From the cell containing the given text, extract its center point as (x, y) coordinate. 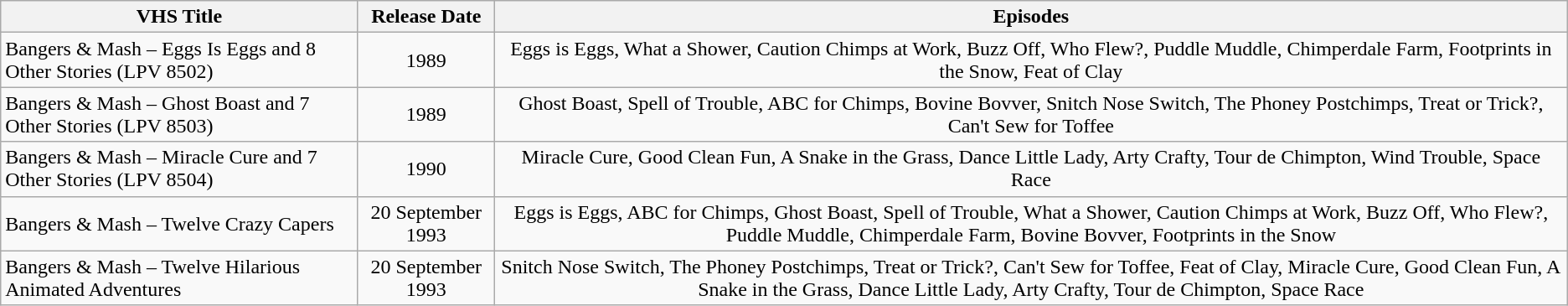
Release Date (426, 17)
Bangers & Mash – Twelve Crazy Capers (179, 223)
Bangers & Mash – Twelve Hilarious Animated Adventures (179, 278)
Bangers & Mash – Ghost Boast and 7 Other Stories (LPV 8503) (179, 114)
Miracle Cure, Good Clean Fun, A Snake in the Grass, Dance Little Lady, Arty Crafty, Tour de Chimpton, Wind Trouble, Space Race (1030, 169)
Bangers & Mash – Eggs Is Eggs and 8 Other Stories (LPV 8502) (179, 60)
Bangers & Mash – Miracle Cure and 7 Other Stories (LPV 8504) (179, 169)
Ghost Boast, Spell of Trouble, ABC for Chimps, Bovine Bovver, Snitch Nose Switch, The Phoney Postchimps, Treat or Trick?, Can't Sew for Toffee (1030, 114)
Eggs is Eggs, What a Shower, Caution Chimps at Work, Buzz Off, Who Flew?, Puddle Muddle, Chimperdale Farm, Footprints in the Snow, Feat of Clay (1030, 60)
1990 (426, 169)
Episodes (1030, 17)
VHS Title (179, 17)
